Locate the cell with the specified text and output its (x, y) center coordinate. 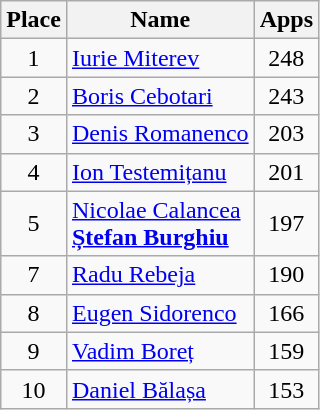
4 (34, 172)
243 (286, 96)
5 (34, 224)
Name (160, 20)
9 (34, 351)
2 (34, 96)
Iurie Miterev (160, 58)
Boris Cebotari (160, 96)
153 (286, 389)
7 (34, 275)
190 (286, 275)
Vadim Boreț (160, 351)
1 (34, 58)
Ion Testemițanu (160, 172)
3 (34, 134)
Radu Rebeja (160, 275)
Place (34, 20)
Eugen Sidorenco (160, 313)
203 (286, 134)
Apps (286, 20)
Nicolae Calancea Ștefan Burghiu (160, 224)
197 (286, 224)
10 (34, 389)
8 (34, 313)
159 (286, 351)
Denis Romanenco (160, 134)
248 (286, 58)
Daniel Bălașa (160, 389)
201 (286, 172)
166 (286, 313)
